Capture the cell that displays the provided text and extract its (X, Y) central coordinate. 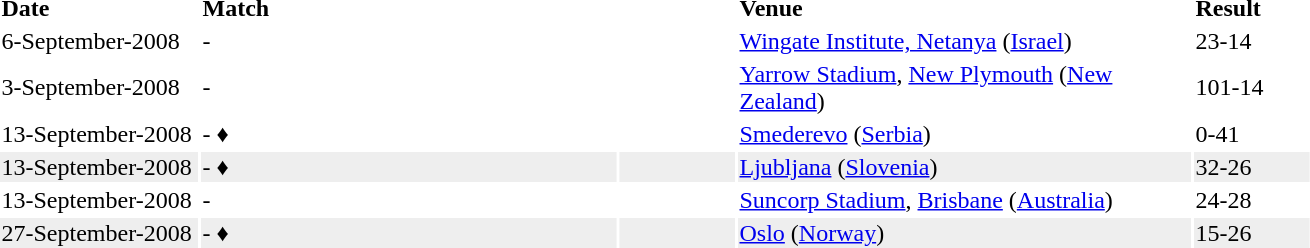
23-14 (1252, 41)
15-26 (1252, 233)
Ljubljana (Slovenia) (964, 167)
27-September-2008 (99, 233)
Smederevo (Serbia) (964, 134)
Suncorp Stadium, Brisbane (Australia) (964, 200)
Yarrow Stadium, New Plymouth (New Zealand) (964, 88)
3-September-2008 (99, 88)
101-14 (1252, 88)
Wingate Institute, Netanya (Israel) (964, 41)
Oslo (Norway) (964, 233)
0-41 (1252, 134)
32-26 (1252, 167)
6-September-2008 (99, 41)
24-28 (1252, 200)
